Return the [X, Y] coordinate for the center point of the cell that contains the specified text.  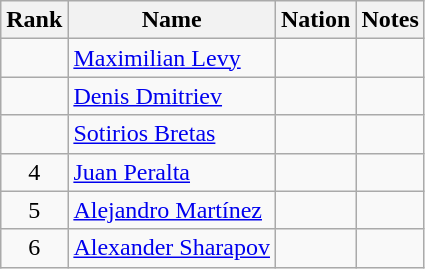
Name [172, 20]
Alejandro Martínez [172, 210]
Maximilian Levy [172, 58]
5 [34, 210]
Nation [316, 20]
Juan Peralta [172, 172]
Sotirios Bretas [172, 134]
Denis Dmitriev [172, 96]
4 [34, 172]
Notes [390, 20]
6 [34, 248]
Rank [34, 20]
Alexander Sharapov [172, 248]
